Locate the cell with the specified text and output its (X, Y) center coordinate. 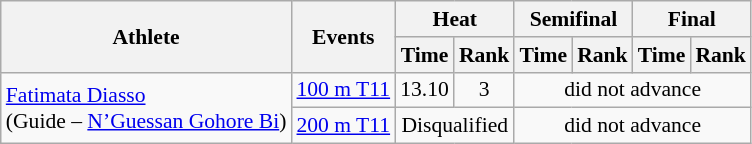
Semifinal (573, 19)
Athlete (146, 36)
100 m T11 (343, 90)
Events (343, 36)
Final (692, 19)
13.10 (424, 90)
3 (484, 90)
Fatimata Diasso(Guide – N’Guessan Gohore Bi) (146, 108)
Heat (454, 19)
200 m T11 (343, 126)
Disqualified (454, 126)
